Detect which cell encompasses the target text, then output its (x, y) center coordinate. 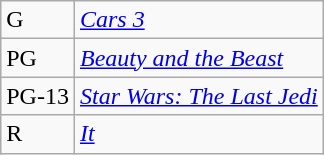
Cars 3 (198, 20)
PG (38, 58)
Star Wars: The Last Jedi (198, 96)
Beauty and the Beast (198, 58)
G (38, 20)
R (38, 134)
PG-13 (38, 96)
It (198, 134)
